Determine the (x, y) coordinate at the center of the cell enclosing the given text.  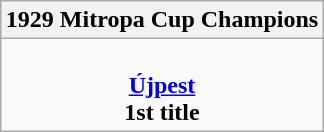
Újpest 1st title (162, 85)
1929 Mitropa Cup Champions (162, 20)
